Return (X, Y) of the center of cell containing provided text 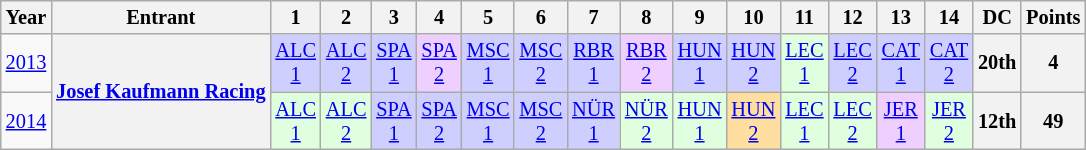
RBR1 (594, 63)
1 (295, 17)
2013 (26, 63)
6 (540, 17)
Josef Kaufmann Racing (160, 92)
CAT1 (901, 63)
Entrant (160, 17)
2 (346, 17)
8 (646, 17)
3 (394, 17)
5 (488, 17)
Points (1053, 17)
2014 (26, 121)
12 (852, 17)
RBR2 (646, 63)
JER2 (949, 121)
NÜR1 (594, 121)
11 (804, 17)
13 (901, 17)
JER1 (901, 121)
10 (753, 17)
Year (26, 17)
NÜR2 (646, 121)
12th (997, 121)
20th (997, 63)
CAT2 (949, 63)
14 (949, 17)
7 (594, 17)
49 (1053, 121)
DC (997, 17)
9 (700, 17)
